Search for the cell housing the specified text and yield its (X, Y) center coordinate. 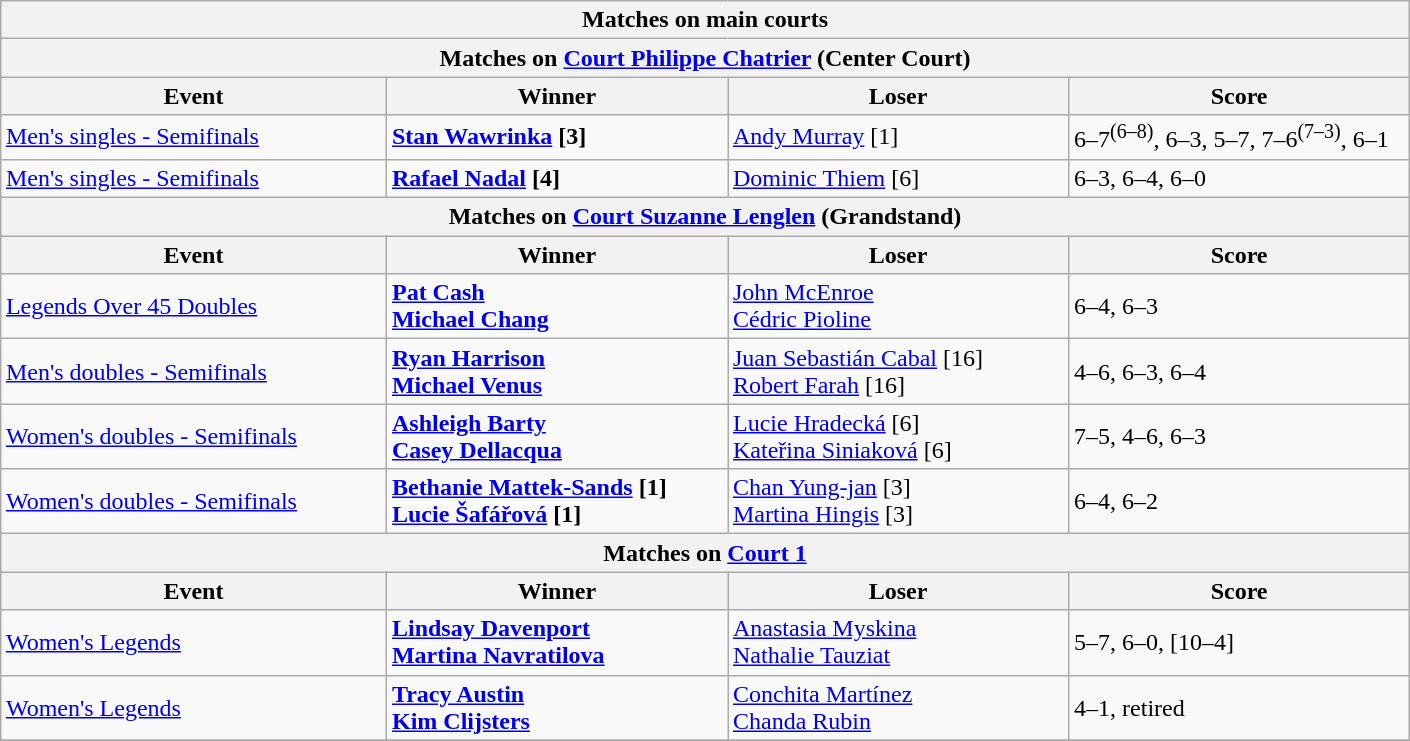
Juan Sebastián Cabal [16] Robert Farah [16] (898, 372)
Pat Cash Michael Chang (556, 306)
Matches on main courts (704, 20)
Tracy Austin Kim Clijsters (556, 708)
Conchita Martínez Chanda Rubin (898, 708)
Rafael Nadal [4] (556, 178)
John McEnroe Cédric Pioline (898, 306)
Anastasia Myskina Nathalie Tauziat (898, 642)
Chan Yung-jan [3] Martina Hingis [3] (898, 502)
Matches on Court Philippe Chatrier (Center Court) (704, 58)
5–7, 6–0, [10–4] (1240, 642)
4–1, retired (1240, 708)
Matches on Court 1 (704, 553)
6–3, 6–4, 6–0 (1240, 178)
Ryan Harrison Michael Venus (556, 372)
Lucie Hradecká [6] Kateřina Siniaková [6] (898, 436)
Bethanie Mattek-Sands [1] Lucie Šafářová [1] (556, 502)
6–4, 6–2 (1240, 502)
6–7(6–8), 6–3, 5–7, 7–6(7–3), 6–1 (1240, 138)
Lindsay Davenport Martina Navratilova (556, 642)
7–5, 4–6, 6–3 (1240, 436)
Stan Wawrinka [3] (556, 138)
Legends Over 45 Doubles (193, 306)
6–4, 6–3 (1240, 306)
Andy Murray [1] (898, 138)
Matches on Court Suzanne Lenglen (Grandstand) (704, 217)
Men's doubles - Semifinals (193, 372)
Ashleigh Barty Casey Dellacqua (556, 436)
Dominic Thiem [6] (898, 178)
4–6, 6–3, 6–4 (1240, 372)
